Identify which cell holds the provided text, then report its (X, Y) central coordinate. 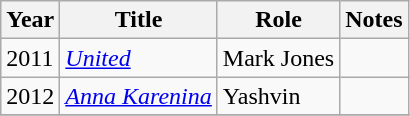
Notes (374, 20)
2011 (30, 58)
Role (278, 20)
United (139, 58)
Yashvin (278, 96)
Year (30, 20)
Anna Karenina (139, 96)
Title (139, 20)
2012 (30, 96)
Mark Jones (278, 58)
